Scan for the cell matching the given text and deliver its [x, y] coordinate at center. 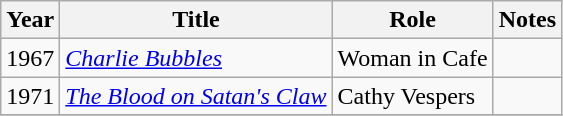
Role [412, 20]
1967 [30, 58]
Cathy Vespers [412, 96]
Charlie Bubbles [196, 58]
The Blood on Satan's Claw [196, 96]
Woman in Cafe [412, 58]
1971 [30, 96]
Title [196, 20]
Notes [527, 20]
Year [30, 20]
